Locate the cell with the specified text and output its (X, Y) center coordinate. 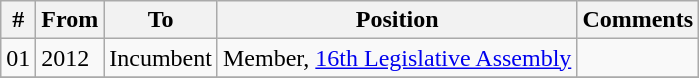
Member, 16th Legislative Assembly (396, 58)
Comments (638, 20)
From (70, 20)
# (18, 20)
Position (396, 20)
To (161, 20)
Incumbent (161, 58)
2012 (70, 58)
01 (18, 58)
